Detect which cell encompasses the target text, then output its [x, y] center coordinate. 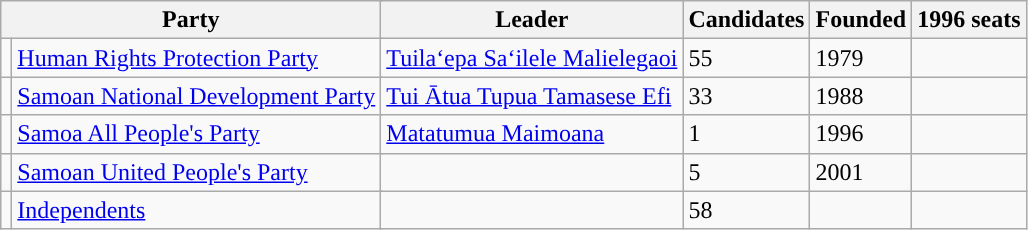
58 [746, 210]
2001 [861, 172]
Samoan National Development Party [196, 96]
Leader [532, 20]
1988 [861, 96]
Samoan United People's Party [196, 172]
Candidates [746, 20]
Party [191, 20]
Founded [861, 20]
Matatumua Maimoana [532, 134]
33 [746, 96]
5 [746, 172]
1 [746, 134]
1996 [861, 134]
Independents [196, 210]
1979 [861, 58]
Tui Ātua Tupua Tamasese Efi [532, 96]
Tuilaʻepa Saʻilele Malielegaoi [532, 58]
55 [746, 58]
1996 seats [969, 20]
Human Rights Protection Party [196, 58]
Samoa All People's Party [196, 134]
